From the cell containing the given text, extract its center point as (x, y) coordinate. 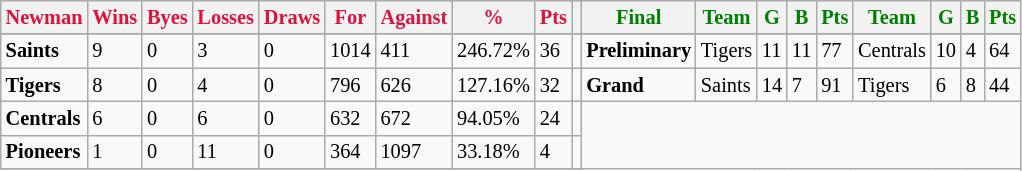
Wins (114, 17)
Newman (44, 17)
411 (414, 51)
364 (350, 152)
7 (802, 85)
For (350, 17)
127.16% (494, 85)
Against (414, 17)
44 (1002, 85)
9 (114, 51)
626 (414, 85)
64 (1002, 51)
24 (554, 118)
36 (554, 51)
1097 (414, 152)
Grand (638, 85)
Losses (226, 17)
1 (114, 152)
32 (554, 85)
672 (414, 118)
77 (834, 51)
Byes (167, 17)
246.72% (494, 51)
632 (350, 118)
Final (638, 17)
Draws (292, 17)
91 (834, 85)
% (494, 17)
1014 (350, 51)
33.18% (494, 152)
14 (772, 85)
796 (350, 85)
3 (226, 51)
94.05% (494, 118)
10 (946, 51)
Pioneers (44, 152)
Preliminary (638, 51)
